Find where the given text appears and provide that cell's center as (X, Y) coordinate. 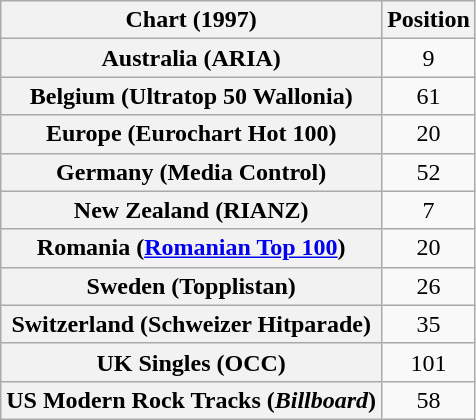
New Zealand (RIANZ) (192, 210)
9 (429, 58)
7 (429, 210)
US Modern Rock Tracks (Billboard) (192, 400)
101 (429, 362)
58 (429, 400)
Germany (Media Control) (192, 172)
Romania (Romanian Top 100) (192, 248)
Belgium (Ultratop 50 Wallonia) (192, 96)
Sweden (Topplistan) (192, 286)
Switzerland (Schweizer Hitparade) (192, 324)
52 (429, 172)
Chart (1997) (192, 20)
26 (429, 286)
61 (429, 96)
UK Singles (OCC) (192, 362)
Position (429, 20)
35 (429, 324)
Europe (Eurochart Hot 100) (192, 134)
Australia (ARIA) (192, 58)
